Capture the cell that displays the provided text and extract its (X, Y) central coordinate. 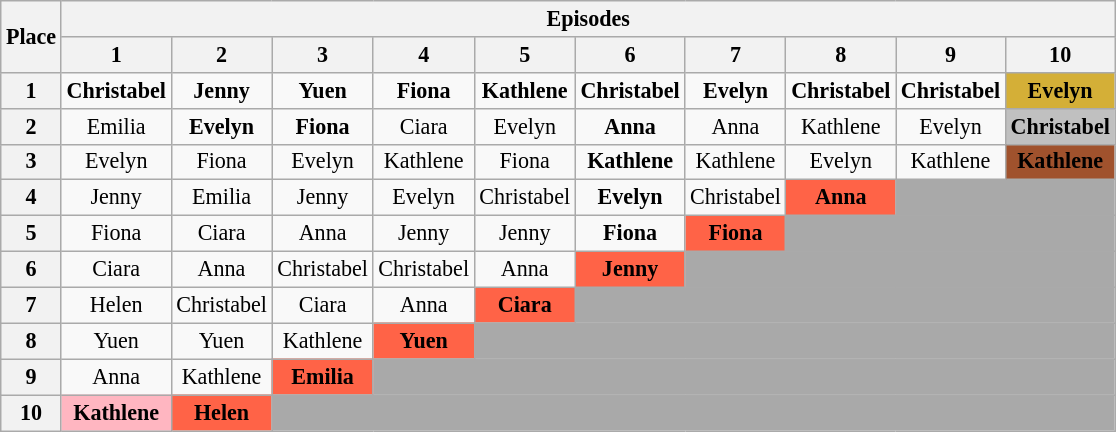
Episodes (588, 18)
Place (32, 36)
